Extract the [X, Y] coordinate from the center of the cell holding the provided text.  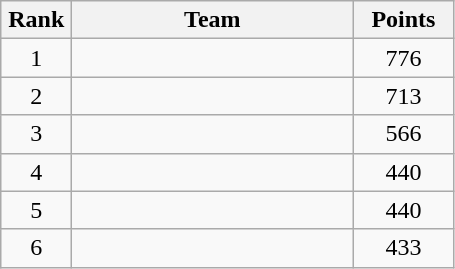
4 [36, 172]
776 [404, 58]
6 [36, 248]
5 [36, 210]
713 [404, 96]
566 [404, 134]
2 [36, 96]
Team [212, 20]
3 [36, 134]
433 [404, 248]
Rank [36, 20]
Points [404, 20]
1 [36, 58]
